Return (X, Y) of the center of cell containing provided text 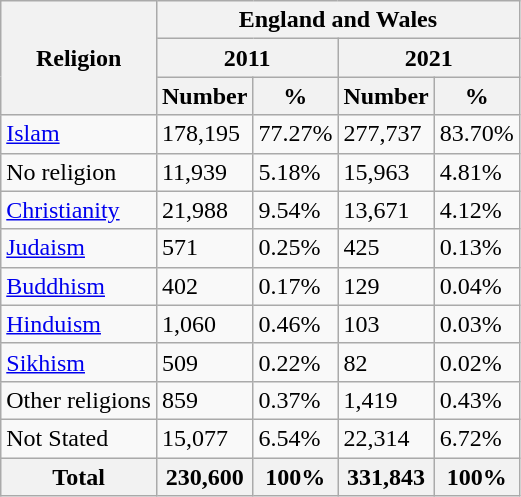
230,600 (204, 477)
0.13% (476, 248)
0.02% (476, 362)
Sikhism (79, 362)
Buddhism (79, 286)
9.54% (296, 210)
Total (79, 477)
No religion (79, 172)
22,314 (386, 438)
13,671 (386, 210)
21,988 (204, 210)
4.12% (476, 210)
Christianity (79, 210)
402 (204, 286)
Religion (79, 58)
0.22% (296, 362)
1,419 (386, 400)
Not Stated (79, 438)
178,195 (204, 134)
77.27% (296, 134)
859 (204, 400)
6.54% (296, 438)
Judaism (79, 248)
0.03% (476, 324)
11,939 (204, 172)
83.70% (476, 134)
2011 (246, 58)
1,060 (204, 324)
571 (204, 248)
Hinduism (79, 324)
6.72% (476, 438)
2021 (428, 58)
Islam (79, 134)
331,843 (386, 477)
425 (386, 248)
0.04% (476, 286)
0.37% (296, 400)
5.18% (296, 172)
129 (386, 286)
0.43% (476, 400)
0.25% (296, 248)
82 (386, 362)
277,737 (386, 134)
England and Wales (338, 20)
4.81% (476, 172)
15,963 (386, 172)
0.17% (296, 286)
Other religions (79, 400)
15,077 (204, 438)
509 (204, 362)
0.46% (296, 324)
103 (386, 324)
